Provide the (X, Y) coordinate of the cell's center where the given text is located.  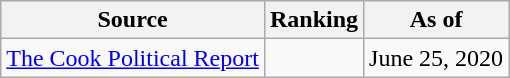
June 25, 2020 (436, 58)
Ranking (314, 20)
The Cook Political Report (133, 58)
Source (133, 20)
As of (436, 20)
